Identify which cell holds the provided text, then report its (X, Y) central coordinate. 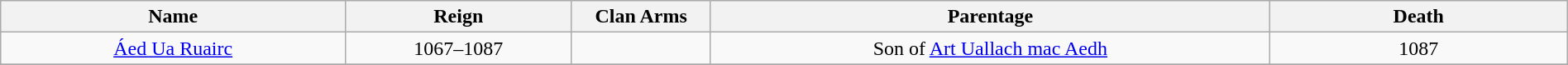
Name (174, 17)
Clan Arms (642, 17)
Áed Ua Ruairc (174, 48)
Parentage (990, 17)
1087 (1418, 48)
1067–1087 (458, 48)
Son of Art Uallach mac Aedh (990, 48)
Reign (458, 17)
Death (1418, 17)
